Identify which cell holds the provided text, then report its [X, Y] central coordinate. 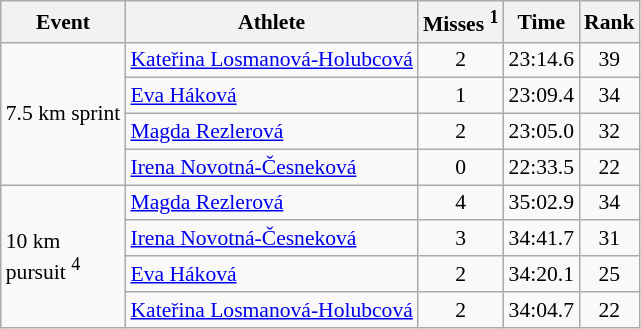
0 [461, 167]
Athlete [271, 22]
3 [461, 239]
7.5 km sprint [64, 113]
23:14.6 [542, 60]
Misses 1 [461, 22]
23:05.0 [542, 132]
39 [610, 60]
34:41.7 [542, 239]
34:20.1 [542, 274]
4 [461, 203]
1 [461, 96]
Event [64, 22]
23:09.4 [542, 96]
22:33.5 [542, 167]
32 [610, 132]
25 [610, 274]
Time [542, 22]
34:04.7 [542, 310]
Rank [610, 22]
31 [610, 239]
35:02.9 [542, 203]
10 km pursuit 4 [64, 256]
